Search for the cell housing the specified text and yield its (x, y) center coordinate. 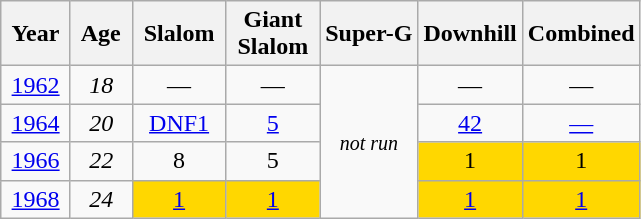
DNF1 (179, 123)
1962 (36, 85)
Giant Slalom (273, 34)
22 (101, 161)
Year (36, 34)
20 (101, 123)
1964 (36, 123)
42 (470, 123)
Downhill (470, 34)
18 (101, 85)
1966 (36, 161)
not run (369, 142)
Age (101, 34)
1968 (36, 199)
24 (101, 199)
Super-G (369, 34)
8 (179, 161)
Combined (581, 34)
Slalom (179, 34)
